Pinpoint the cell where the given text exists, returning its [X, Y] midpoint coordinate. 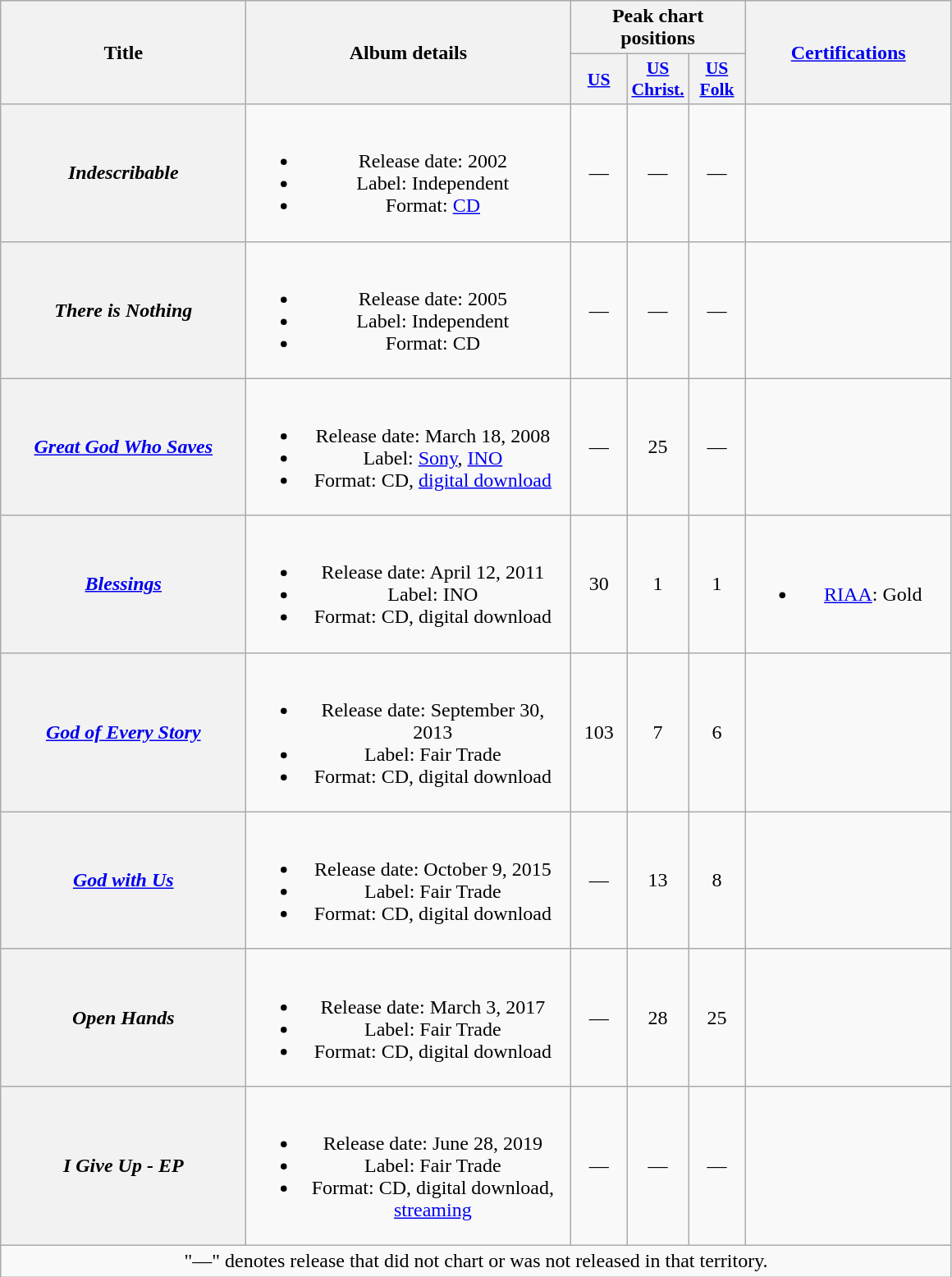
Peak chart positions [658, 28]
Certifications [849, 53]
Release date: October 9, 2015Label: Fair TradeFormat: CD, digital download [409, 880]
"—" denotes release that did not chart or was not released in that territory. [476, 1261]
Release date: March 18, 2008Label: Sony, INOFormat: CD, digital download [409, 446]
Release date: 2002Label: IndependentFormat: CD [409, 172]
103 [599, 732]
7 [657, 732]
6 [717, 732]
30 [599, 584]
Release date: June 28, 2019Label: Fair TradeFormat: CD, digital download, streaming [409, 1165]
Open Hands [123, 1018]
Great God Who Saves [123, 446]
US Folk [717, 79]
God with Us [123, 880]
Release date: April 12, 2011Label: INOFormat: CD, digital download [409, 584]
Album details [409, 53]
God of Every Story [123, 732]
Blessings [123, 584]
Title [123, 53]
I Give Up - EP [123, 1165]
Release date: 2005Label: IndependentFormat: CD [409, 310]
RIAA: Gold [849, 584]
Release date: September 30, 2013Label: Fair TradeFormat: CD, digital download [409, 732]
Indescribable [123, 172]
13 [657, 880]
US [599, 79]
Release date: March 3, 2017Label: Fair TradeFormat: CD, digital download [409, 1018]
8 [717, 880]
28 [657, 1018]
There is Nothing [123, 310]
US Christ. [657, 79]
